Identify which cell holds the provided text, then report its (x, y) central coordinate. 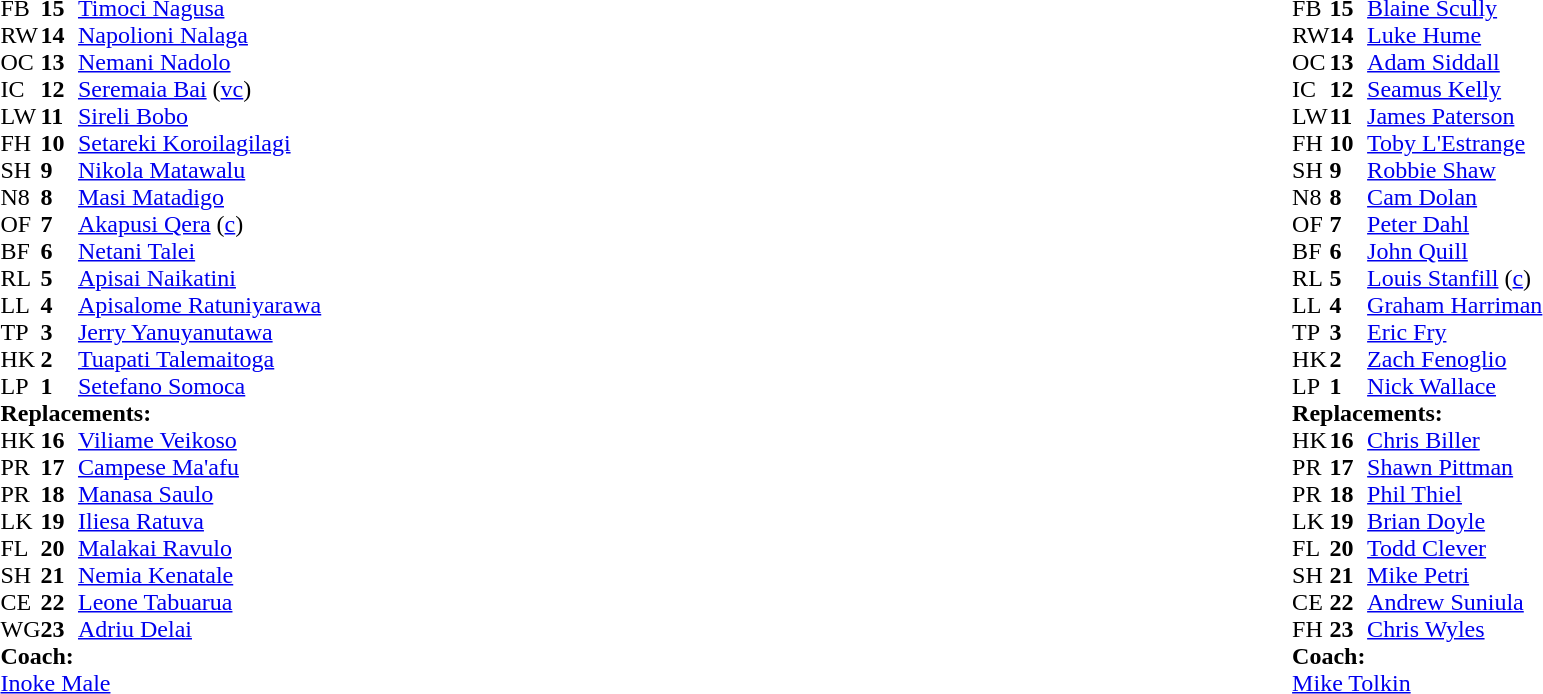
Nemani Nadolo (200, 62)
Apisalome Ratuniyarawa (200, 306)
Andrew Suniula (1454, 602)
Robbie Shaw (1454, 170)
Zach Fenoglio (1454, 360)
Netani Talei (200, 252)
Seamus Kelly (1454, 90)
Adam Siddall (1454, 62)
Toby L'Estrange (1454, 144)
Cam Dolan (1454, 198)
Chris Wyles (1454, 630)
Setefano Somoca (200, 386)
Viliame Veikoso (200, 440)
Leone Tabuarua (200, 602)
Akapusi Qera (c) (200, 224)
Brian Doyle (1454, 522)
Tuapati Talemaitoga (200, 360)
Malakai Ravulo (200, 548)
Peter Dahl (1454, 224)
Nick Wallace (1454, 386)
Masi Matadigo (200, 198)
Nikola Matawalu (200, 170)
Apisai Naikatini (200, 278)
Nemia Kenatale (200, 576)
Shawn Pittman (1454, 468)
Eric Fry (1454, 332)
Louis Stanfill (c) (1454, 278)
Todd Clever (1454, 548)
Seremaia Bai (vc) (200, 90)
Campese Ma'afu (200, 468)
Chris Biller (1454, 440)
John Quill (1454, 252)
Jerry Yanuyanutawa (200, 332)
Graham Harriman (1454, 306)
Iliesa Ratuva (200, 522)
Napolioni Nalaga (200, 36)
Sireli Bobo (200, 116)
Setareki Koroilagilagi (200, 144)
WG (20, 630)
Phil Thiel (1454, 494)
Mike Petri (1454, 576)
Adriu Delai (200, 630)
Manasa Saulo (200, 494)
James Paterson (1454, 116)
Luke Hume (1454, 36)
